For the text-containing cell, return its midpoint in [X, Y] coordinate format. 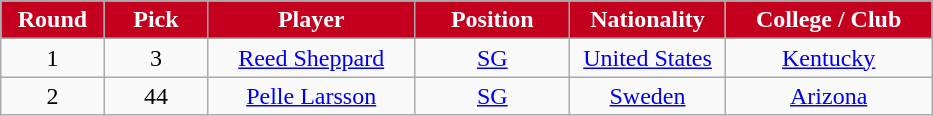
Pelle Larsson [312, 96]
1 [52, 58]
Position [492, 20]
College / Club [828, 20]
Nationality [648, 20]
United States [648, 58]
Round [52, 20]
44 [156, 96]
Sweden [648, 96]
Pick [156, 20]
2 [52, 96]
Arizona [828, 96]
Kentucky [828, 58]
3 [156, 58]
Reed Sheppard [312, 58]
Player [312, 20]
